Identify which cell holds the provided text, then report its [X, Y] central coordinate. 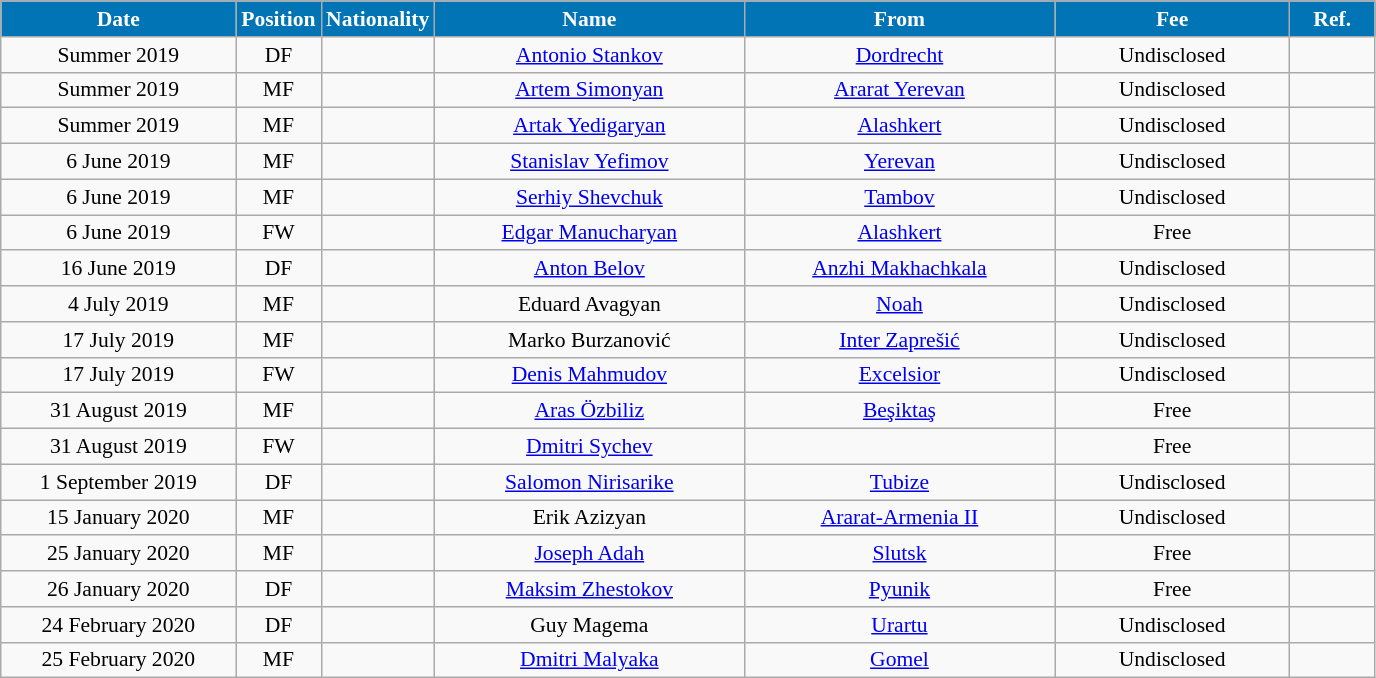
Dmitri Sychev [589, 447]
Fee [1172, 19]
15 January 2020 [118, 518]
Position [278, 19]
26 January 2020 [118, 589]
Aras Özbiliz [589, 411]
Erik Azizyan [589, 518]
Tambov [899, 197]
Artak Yedigaryan [589, 126]
Tubize [899, 482]
Ararat-Armenia II [899, 518]
Dmitri Malyaka [589, 660]
Excelsior [899, 375]
From [899, 19]
16 June 2019 [118, 269]
Noah [899, 304]
Gomel [899, 660]
Salomon Nirisarike [589, 482]
Name [589, 19]
Nationality [378, 19]
25 February 2020 [118, 660]
Joseph Adah [589, 554]
Antonio Stankov [589, 55]
Yerevan [899, 162]
Beşiktaş [899, 411]
1 September 2019 [118, 482]
Ararat Yerevan [899, 90]
Dordrecht [899, 55]
Eduard Avagyan [589, 304]
Anton Belov [589, 269]
24 February 2020 [118, 625]
Date [118, 19]
Artem Simonyan [589, 90]
Ref. [1332, 19]
Marko Burzanović [589, 340]
Inter Zaprešić [899, 340]
Guy Magema [589, 625]
4 July 2019 [118, 304]
Denis Mahmudov [589, 375]
Slutsk [899, 554]
Stanislav Yefimov [589, 162]
25 January 2020 [118, 554]
Pyunik [899, 589]
Edgar Manucharyan [589, 233]
Maksim Zhestokov [589, 589]
Anzhi Makhachkala [899, 269]
Urartu [899, 625]
Serhiy Shevchuk [589, 197]
